Capture the cell that displays the provided text and extract its [X, Y] central coordinate. 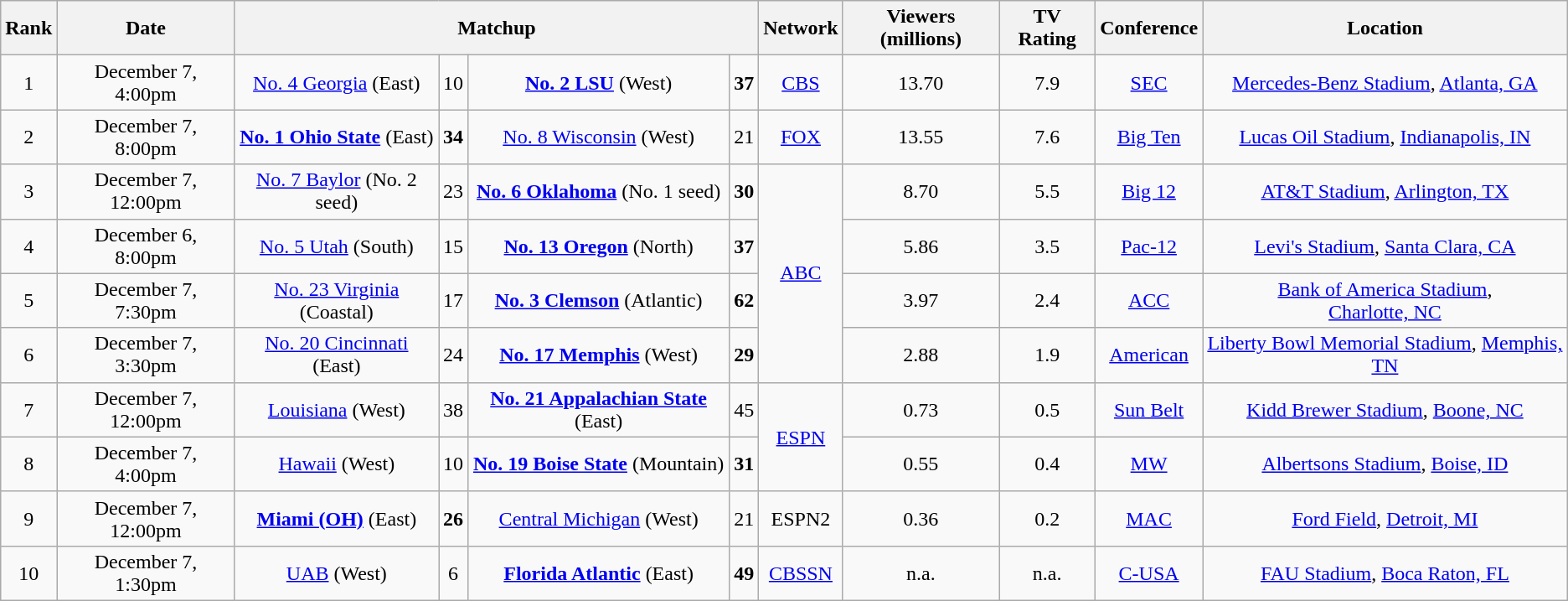
9 [28, 518]
26 [454, 518]
Albertsons Stadium, Boise, ID [1385, 464]
15 [454, 246]
2 [28, 137]
Louisiana (West) [337, 409]
No. 5 Utah (South) [337, 246]
Pac-12 [1149, 246]
No. 8 Wisconsin (West) [599, 137]
December 6, 8:00pm [146, 246]
CBSSN [801, 573]
Conference [1149, 28]
Lucas Oil Stadium, Indianapolis, IN [1385, 137]
Sun Belt [1149, 409]
FAU Stadium, Boca Raton, FL [1385, 573]
MAC [1149, 518]
17 [454, 300]
38 [454, 409]
No. 1 Ohio State (East) [337, 137]
8.70 [921, 191]
Network [801, 28]
No. 20 Cincinnati (East) [337, 355]
Kidd Brewer Stadium, Boone, NC [1385, 409]
ESPN [801, 437]
Hawaii (West) [337, 464]
ESPN2 [801, 518]
Rank [28, 28]
30 [744, 191]
No. 19 Boise State (Mountain) [599, 464]
AT&T Stadium, Arlington, TX [1385, 191]
62 [744, 300]
Liberty Bowl Memorial Stadium, Memphis, TN [1385, 355]
Miami (OH) (East) [337, 518]
Bank of America Stadium, Charlotte, NC [1385, 300]
13.55 [921, 137]
5 [28, 300]
Matchup [497, 28]
Mercedes-Benz Stadium, Atlanta, GA [1385, 82]
December 7, 3:30pm [146, 355]
24 [454, 355]
No. 2 LSU (West) [599, 82]
5.5 [1047, 191]
3.97 [921, 300]
3 [28, 191]
0.36 [921, 518]
Location [1385, 28]
Levi's Stadium, Santa Clara, CA [1385, 246]
Big 12 [1149, 191]
1.9 [1047, 355]
No. 13 Oregon (North) [599, 246]
8 [28, 464]
MW [1149, 464]
No. 21 Appalachian State (East) [599, 409]
7.6 [1047, 137]
TV Rating [1047, 28]
0.5 [1047, 409]
No. 23 Virginia (Coastal) [337, 300]
31 [744, 464]
FOX [801, 137]
2.4 [1047, 300]
No. 7 Baylor (No. 2 seed) [337, 191]
5.86 [921, 246]
7.9 [1047, 82]
Florida Atlantic (East) [599, 573]
4 [28, 246]
No. 17 Memphis (West) [599, 355]
45 [744, 409]
0.73 [921, 409]
C-USA [1149, 573]
2.88 [921, 355]
34 [454, 137]
UAB (West) [337, 573]
No. 3 Clemson (Atlantic) [599, 300]
CBS [801, 82]
0.2 [1047, 518]
Big Ten [1149, 137]
Central Michigan (West) [599, 518]
1 [28, 82]
December 7, 7:30pm [146, 300]
49 [744, 573]
Date [146, 28]
December 7, 1:30pm [146, 573]
7 [28, 409]
Ford Field, Detroit, MI [1385, 518]
3.5 [1047, 246]
December 7, 8:00pm [146, 137]
No. 4 Georgia (East) [337, 82]
American [1149, 355]
0.4 [1047, 464]
No. 6 Oklahoma (No. 1 seed) [599, 191]
29 [744, 355]
23 [454, 191]
ABC [801, 273]
13.70 [921, 82]
Viewers (millions) [921, 28]
ACC [1149, 300]
0.55 [921, 464]
SEC [1149, 82]
